Search for the cell housing the specified text and yield its [x, y] center coordinate. 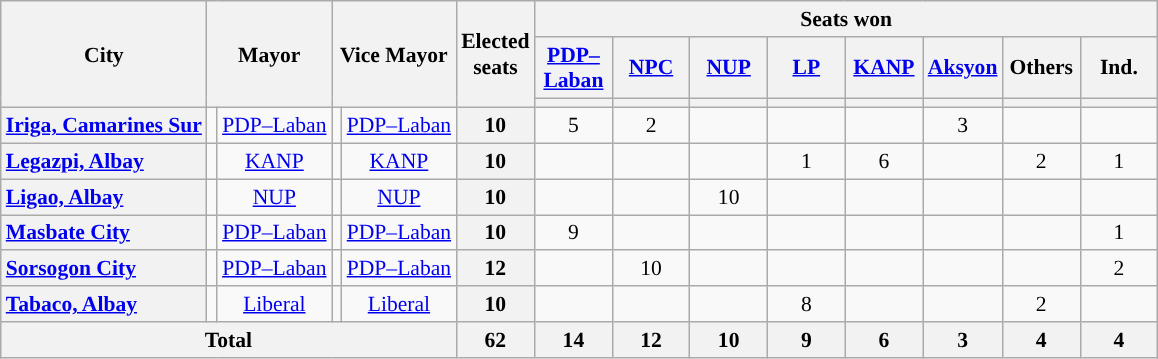
Seats won [846, 19]
Ind. [1119, 68]
LP [806, 68]
Legazpi, Albay [104, 162]
8 [806, 304]
Vice Mayor [394, 54]
Tabaco, Albay [104, 304]
Mayor [270, 54]
Iriga, Camarines Sur [104, 126]
Electedseats [495, 54]
Total [228, 340]
NPC [651, 68]
62 [495, 340]
Others [1041, 68]
Masbate City [104, 233]
City [104, 54]
14 [574, 340]
Aksyon [963, 68]
Sorsogon City [104, 269]
5 [574, 126]
Ligao, Albay [104, 197]
